Return the (x, y) coordinate for the center point of the cell that contains the specified text.  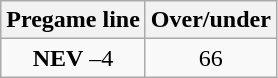
66 (210, 58)
Pregame line (74, 20)
Over/under (210, 20)
NEV –4 (74, 58)
